Detect which cell encompasses the target text, then output its [X, Y] center coordinate. 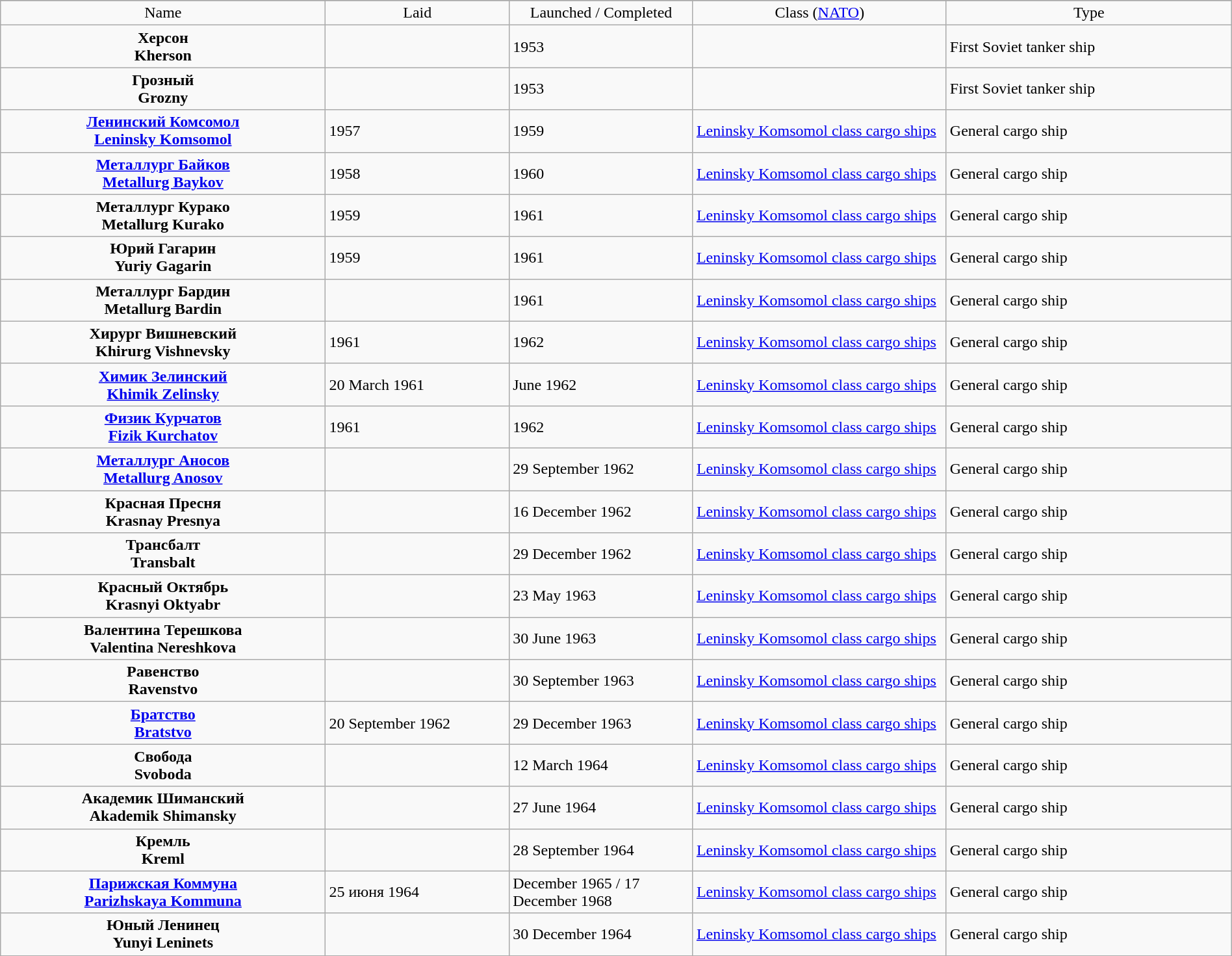
12 March 1964 [602, 766]
Юрий ГагаринYuriy Gagarin [163, 257]
December 1965 / 17 December 1968 [602, 892]
РавенствоRavenstvo [163, 681]
27 June 1964 [602, 807]
1957 [417, 131]
Юный ЛенинецYunyi Leninets [163, 935]
Красный ОктябрьKrasnyi Oktyabr [163, 597]
Хирург ВишневскийKhirurg Vishnevsky [163, 342]
June 1962 [602, 385]
Физик КурчатовFizik Kurchatov [163, 426]
Металлург БардинMetallurg Bardin [163, 300]
Химик ЗелинскийKhimik Zelinsky [163, 385]
КремльKreml [163, 850]
Красная ПресняKrasnay Presnya [163, 511]
Металлург АносовMetallurg Anosov [163, 469]
20 September 1962 [417, 723]
Class (NATO) [819, 13]
29 December 1963 [602, 723]
ГрозныйGrozny [163, 88]
Name [163, 13]
30 September 1963 [602, 681]
23 May 1963 [602, 597]
Launched / Completed [602, 13]
Металлург БайковMetallurg Baykov [163, 173]
30 June 1963 [602, 638]
20 March 1961 [417, 385]
Ленинский КомсомолLeninsky Komsomol [163, 131]
1960 [602, 173]
29 December 1962 [602, 554]
ТрансбалтTransbalt [163, 554]
Laid [417, 13]
БратствоBratstvo [163, 723]
29 September 1962 [602, 469]
ХерсонKherson [163, 47]
Парижская КоммунаParizhskaya Kommuna [163, 892]
Валентина ТерешковаValentina Nereshkova [163, 638]
28 September 1964 [602, 850]
Металлург КуракоMetallurg Kurako [163, 216]
25 июня 1964 [417, 892]
16 December 1962 [602, 511]
1958 [417, 173]
Type [1089, 13]
СвободаSvoboda [163, 766]
30 December 1964 [602, 935]
Академик ШиманскийAkademik Shimansky [163, 807]
